Search for the cell housing the specified text and yield its [X, Y] center coordinate. 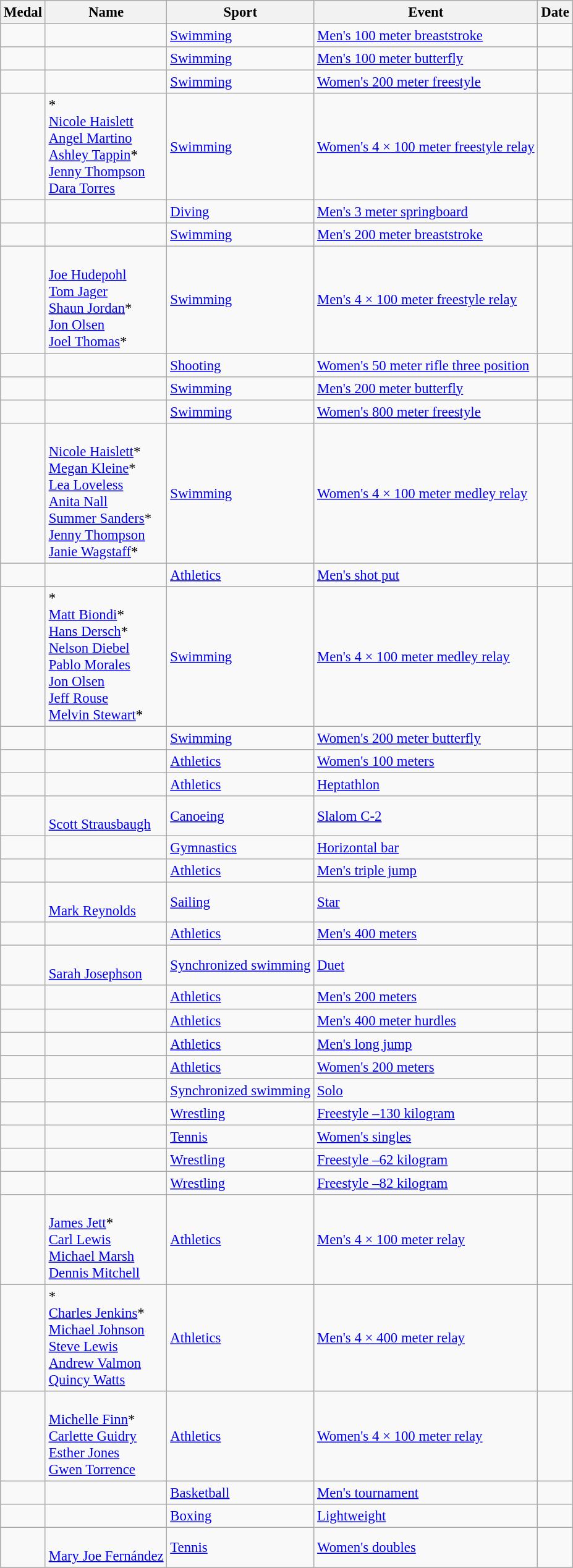
Event [426, 12]
Women's 200 meter butterfly [426, 738]
Star [426, 902]
Men's 100 meter butterfly [426, 59]
Freestyle –62 kilogram [426, 1160]
Men's 4 × 100 meter freestyle relay [426, 300]
Men's 4 × 400 meter relay [426, 1339]
Women's 4 × 100 meter relay [426, 1436]
Basketball [240, 1493]
Women's singles [426, 1137]
Women's 200 meters [426, 1067]
Women's 4 × 100 meter medley relay [426, 493]
Men's 400 meter hurdles [426, 1020]
Men's 4 × 100 meter relay [426, 1240]
Solo [426, 1090]
Men's 100 meter breaststroke [426, 36]
Men's long jump [426, 1044]
*Charles Jenkins*Michael JohnsonSteve LewisAndrew ValmonQuincy Watts [106, 1339]
Horizontal bar [426, 848]
Date [555, 12]
Gymnastics [240, 848]
Men's triple jump [426, 871]
Men's 200 meter breaststroke [426, 235]
Men's tournament [426, 1493]
Women's doubles [426, 1548]
Men's 400 meters [426, 934]
Sport [240, 12]
*Nicole HaislettAngel MartinoAshley Tappin*Jenny ThompsonDara Torres [106, 147]
Mary Joe Fernández [106, 1548]
Boxing [240, 1516]
Women's 4 × 100 meter freestyle relay [426, 147]
Name [106, 12]
Medal [23, 12]
Women's 800 meter freestyle [426, 412]
Sarah Josephson [106, 965]
Women's 200 meter freestyle [426, 82]
Women's 50 meter rifle three position [426, 365]
Freestyle –82 kilogram [426, 1183]
Freestyle –130 kilogram [426, 1114]
Diving [240, 212]
Slalom C-2 [426, 816]
Joe HudepohlTom JagerShaun Jordan*Jon OlsenJoel Thomas* [106, 300]
Michelle Finn*Carlette GuidryEsther JonesGwen Torrence [106, 1436]
*Matt Biondi*Hans Dersch*Nelson DiebelPablo MoralesJon OlsenJeff RouseMelvin Stewart* [106, 656]
Scott Strausbaugh [106, 816]
Mark Reynolds [106, 902]
Men's 200 meters [426, 998]
Men's 200 meter butterfly [426, 388]
Heptathlon [426, 784]
James Jett*Carl LewisMichael MarshDennis Mitchell [106, 1240]
Lightweight [426, 1516]
Men's 4 × 100 meter medley relay [426, 656]
Shooting [240, 365]
Duet [426, 965]
Women's 100 meters [426, 761]
Nicole Haislett*Megan Kleine*Lea LovelessAnita NallSummer Sanders*Jenny ThompsonJanie Wagstaff* [106, 493]
Sailing [240, 902]
Men's 3 meter springboard [426, 212]
Canoeing [240, 816]
Men's shot put [426, 575]
